Return the [X, Y] coordinate for the center point of the cell that contains the specified text.  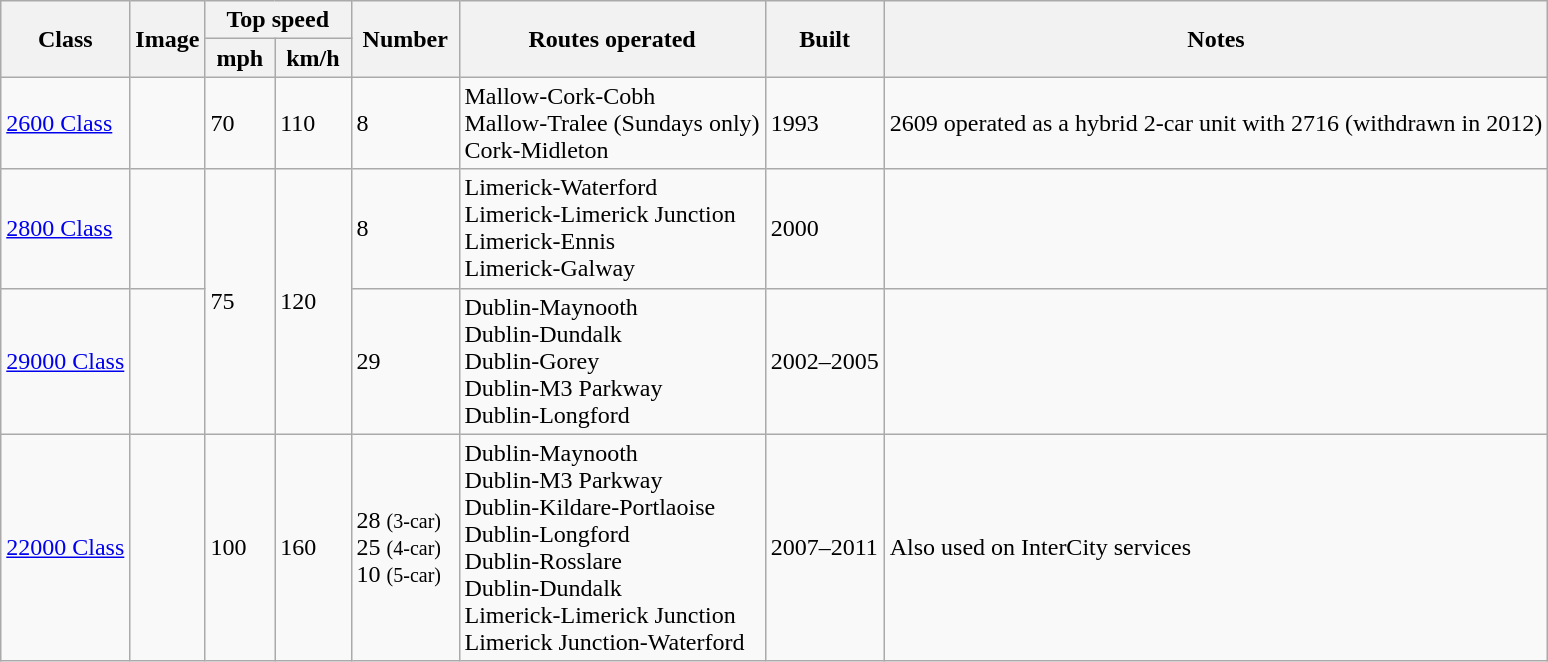
2609 operated as a hybrid 2-car unit with 2716 (withdrawn in 2012) [1216, 123]
mph [240, 58]
1993 [824, 123]
22000 Class [66, 548]
Image [168, 39]
Number [405, 39]
75 [240, 302]
Routes operated [612, 39]
160 [313, 548]
2600 Class [66, 123]
29 [405, 361]
2800 Class [66, 228]
Dublin-MaynoothDublin-DundalkDublin-GoreyDublin-M3 ParkwayDublin-Longford [612, 361]
2000 [824, 228]
km/h [313, 58]
Also used on InterCity services [1216, 548]
100 [240, 548]
28 (3-car)25 (4-car)10 (5-car) [405, 548]
2007–2011 [824, 548]
29000 Class [66, 361]
Mallow-Cork-CobhMallow-Tralee (Sundays only)Cork-Midleton [612, 123]
70 [240, 123]
Top speed [278, 20]
110 [313, 123]
Built [824, 39]
Limerick-WaterfordLimerick-Limerick JunctionLimerick-EnnisLimerick-Galway [612, 228]
Class [66, 39]
Notes [1216, 39]
2002–2005 [824, 361]
120 [313, 302]
